Extract the (X, Y) coordinate from the center of the cell holding the provided text.  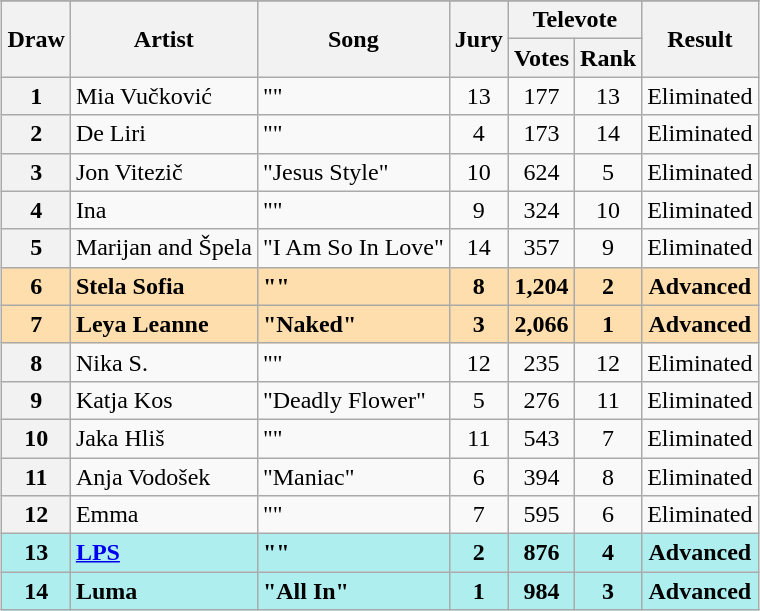
173 (541, 134)
Stela Sofia (164, 286)
984 (541, 591)
595 (541, 515)
LPS (164, 553)
Votes (541, 58)
Katja Kos (164, 400)
Televote (574, 20)
Rank (608, 58)
Draw (36, 39)
"I Am So In Love" (353, 248)
Nika S. (164, 362)
"Jesus Style" (353, 172)
394 (541, 477)
235 (541, 362)
Anja Vodošek (164, 477)
"Maniac" (353, 477)
876 (541, 553)
"Naked" (353, 324)
Ina (164, 210)
624 (541, 172)
Song (353, 39)
Jaka Hliš (164, 438)
543 (541, 438)
177 (541, 96)
Artist (164, 39)
1,204 (541, 286)
Result (700, 39)
276 (541, 400)
"Deadly Flower" (353, 400)
Mia Vučković (164, 96)
324 (541, 210)
357 (541, 248)
Leya Leanne (164, 324)
Jury (478, 39)
Luma (164, 591)
Jon Vitezič (164, 172)
De Liri (164, 134)
2,066 (541, 324)
Marijan and Špela (164, 248)
"All In" (353, 591)
Emma (164, 515)
